Scan for the cell matching the given text and deliver its [X, Y] coordinate at center. 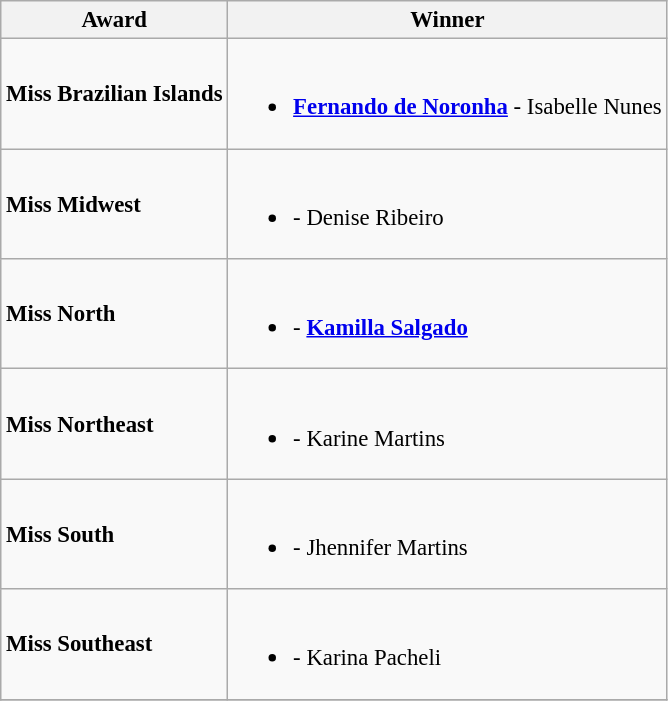
Miss Midwest [114, 204]
Miss Southeast [114, 644]
- Denise Ribeiro [448, 204]
Miss Northeast [114, 424]
Fernando de Noronha - Isabelle Nunes [448, 94]
- Jhennifer Martins [448, 534]
- Karina Pacheli [448, 644]
- Kamilla Salgado [448, 314]
Award [114, 20]
Miss North [114, 314]
Miss Brazilian Islands [114, 94]
Winner [448, 20]
Miss South [114, 534]
- Karine Martins [448, 424]
